Output the (x, y) coordinate of the center of the cell containing the given text.  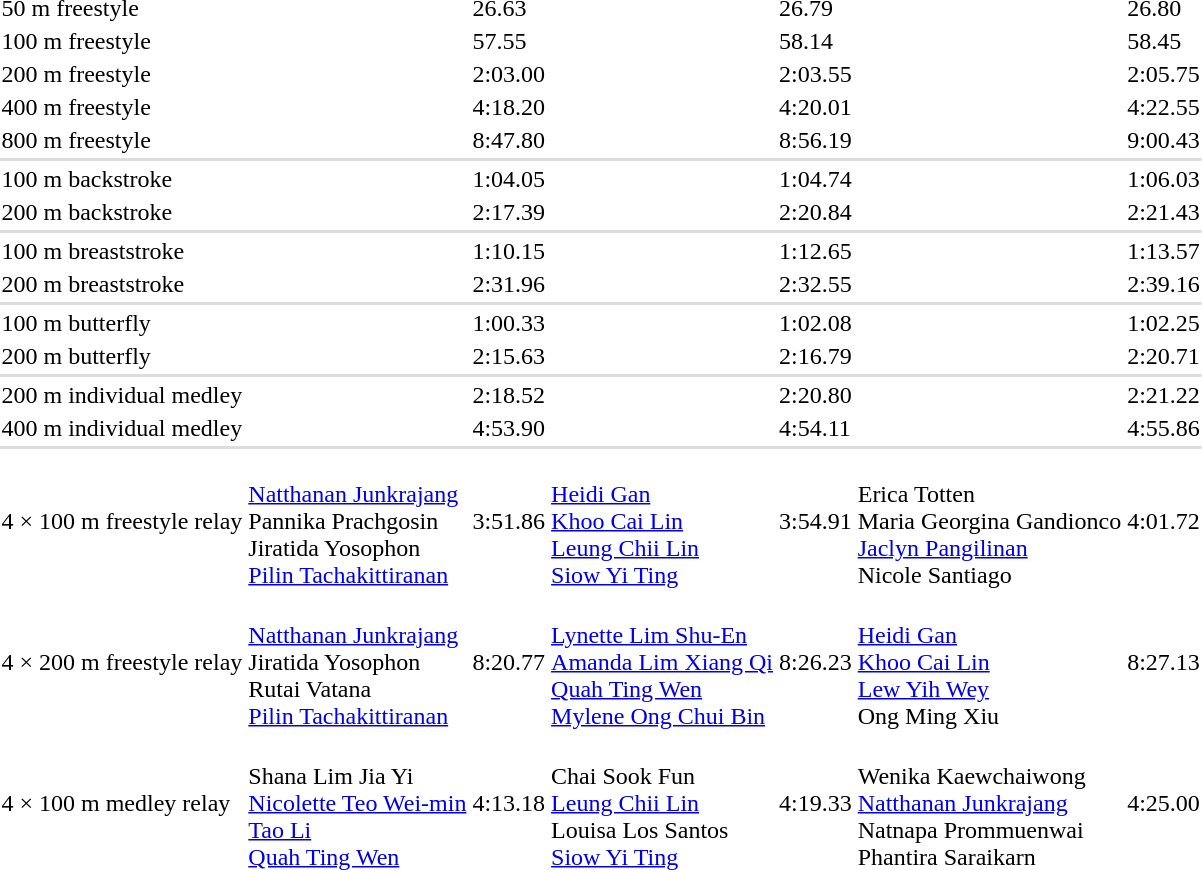
58.45 (1164, 41)
Heidi Gan Khoo Cai Lin Leung Chii Lin Siow Yi Ting (662, 521)
4:20.01 (816, 107)
800 m freestyle (122, 140)
1:04.74 (816, 179)
2:16.79 (816, 356)
4:01.72 (1164, 521)
2:31.96 (509, 284)
Erica Totten Maria Georgina Gandionco Jaclyn Pangilinan Nicole Santiago (989, 521)
58.14 (816, 41)
9:00.43 (1164, 140)
2:20.71 (1164, 356)
Natthanan Junkrajang Jiratida Yosophon Rutai Vatana Pilin Tachakittiranan (358, 662)
100 m butterfly (122, 323)
4 × 100 m freestyle relay (122, 521)
1:02.08 (816, 323)
Heidi Gan Khoo Cai Lin Lew Yih Wey Ong Ming Xiu (989, 662)
100 m backstroke (122, 179)
1:00.33 (509, 323)
8:20.77 (509, 662)
100 m breaststroke (122, 251)
2:32.55 (816, 284)
1:02.25 (1164, 323)
4:55.86 (1164, 428)
2:21.43 (1164, 212)
2:17.39 (509, 212)
8:47.80 (509, 140)
57.55 (509, 41)
200 m individual medley (122, 395)
200 m freestyle (122, 74)
100 m freestyle (122, 41)
400 m individual medley (122, 428)
200 m breaststroke (122, 284)
2:39.16 (1164, 284)
2:03.00 (509, 74)
2:20.80 (816, 395)
2:03.55 (816, 74)
Natthanan Junkrajang Pannika Prachgosin Jiratida Yosophon Pilin Tachakittiranan (358, 521)
200 m butterfly (122, 356)
400 m freestyle (122, 107)
200 m backstroke (122, 212)
2:15.63 (509, 356)
2:20.84 (816, 212)
8:26.23 (816, 662)
4:22.55 (1164, 107)
2:21.22 (1164, 395)
4:53.90 (509, 428)
4:54.11 (816, 428)
1:06.03 (1164, 179)
Lynette Lim Shu-En Amanda Lim Xiang Qi Quah Ting Wen Mylene Ong Chui Bin (662, 662)
1:04.05 (509, 179)
2:18.52 (509, 395)
4:18.20 (509, 107)
3:51.86 (509, 521)
2:05.75 (1164, 74)
1:10.15 (509, 251)
3:54.91 (816, 521)
1:12.65 (816, 251)
1:13.57 (1164, 251)
8:56.19 (816, 140)
4 × 200 m freestyle relay (122, 662)
8:27.13 (1164, 662)
